Scan for the cell matching the given text and deliver its [x, y] coordinate at center. 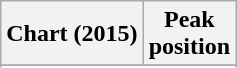
Peak position [189, 34]
Chart (2015) [72, 34]
